Detect which cell encompasses the target text, then output its (X, Y) center coordinate. 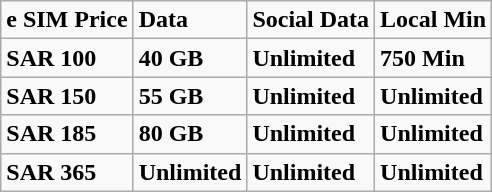
e SIM Price (67, 20)
80 GB (190, 134)
SAR 185 (67, 134)
55 GB (190, 96)
SAR 365 (67, 172)
Social Data (311, 20)
40 GB (190, 58)
SAR 150 (67, 96)
750 Min (434, 58)
SAR 100 (67, 58)
Local Min (434, 20)
Data (190, 20)
